Extract the (x, y) coordinate from the center of the cell holding the provided text.  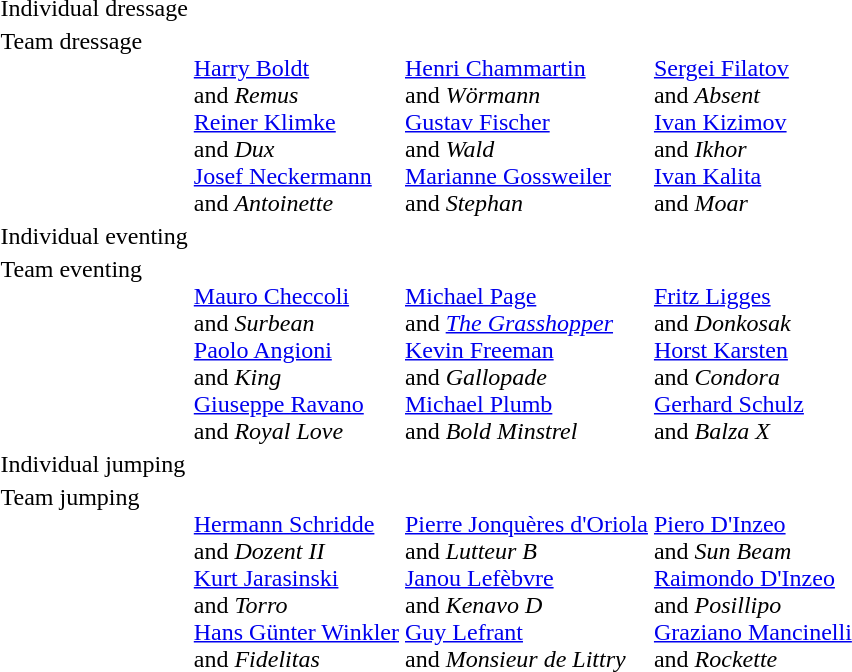
Mauro Checcoli and Surbean Paolo Angioni and King Giuseppe Ravano and Royal Love (296, 350)
Michael Page and The Grasshopper Kevin Freeman and Gallopade Michael Plumb and Bold Minstrel (527, 350)
Henri Chammartin and Wörmann Gustav Fischer and Wald Marianne Gossweiler and Stephan (527, 122)
Harry Boldt and Remus Reiner Klimke and Dux Josef Neckermann and Antoinette (296, 122)
